Pinpoint the cell where the given text exists, returning its (x, y) midpoint coordinate. 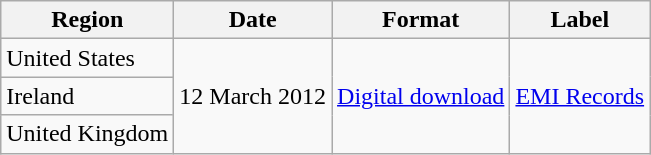
United States (88, 58)
EMI Records (580, 96)
Label (580, 20)
United Kingdom (88, 134)
Date (253, 20)
Region (88, 20)
Digital download (421, 96)
Ireland (88, 96)
12 March 2012 (253, 96)
Format (421, 20)
